Locate the cell with the specified text and output its [x, y] center coordinate. 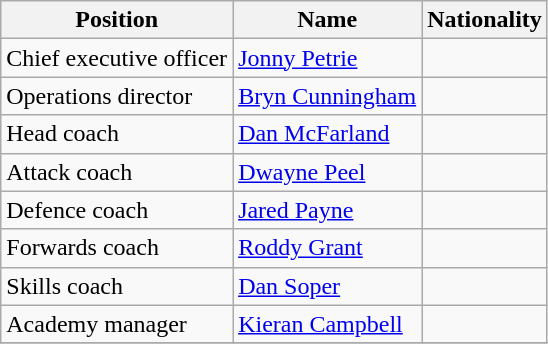
Skills coach [117, 286]
Bryn Cunningham [328, 96]
Attack coach [117, 172]
Dan McFarland [328, 134]
Nationality [485, 20]
Dwayne Peel [328, 172]
Kieran Campbell [328, 324]
Operations director [117, 96]
Jared Payne [328, 210]
Defence coach [117, 210]
Jonny Petrie [328, 58]
Name [328, 20]
Forwards coach [117, 248]
Roddy Grant [328, 248]
Academy manager [117, 324]
Head coach [117, 134]
Chief executive officer [117, 58]
Dan Soper [328, 286]
Position [117, 20]
